Provide the (x, y) coordinate of the cell's center where the given text is located.  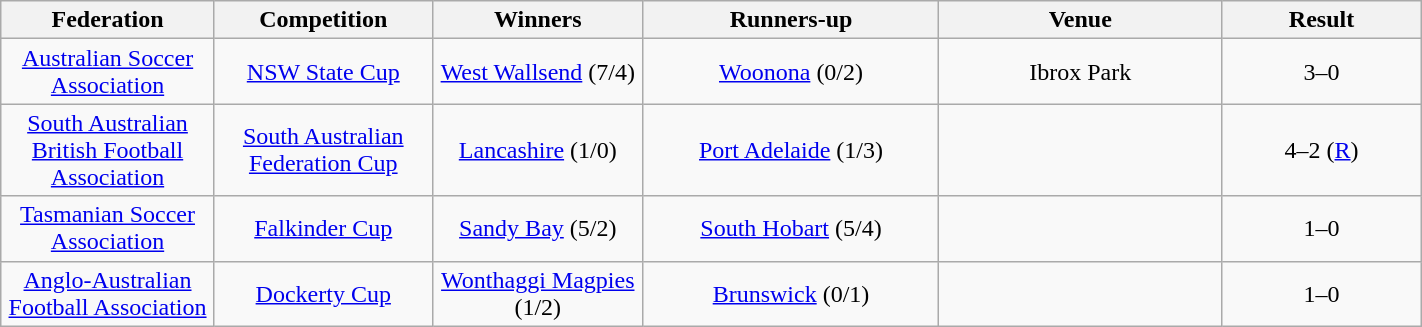
Lancashire (1/0) (538, 150)
South Australian Federation Cup (323, 150)
Falkinder Cup (323, 228)
4–2 (R) (1322, 150)
Woonona (0/2) (790, 72)
NSW State Cup (323, 72)
Tasmanian Soccer Association (108, 228)
3–0 (1322, 72)
Result (1322, 20)
Wonthaggi Magpies (1/2) (538, 294)
Federation (108, 20)
South Hobart (5/4) (790, 228)
Venue (1080, 20)
Port Adelaide (1/3) (790, 150)
Sandy Bay (5/2) (538, 228)
Anglo-Australian Football Association (108, 294)
Australian Soccer Association (108, 72)
Runners-up (790, 20)
West Wallsend (7/4) (538, 72)
Dockerty Cup (323, 294)
Winners (538, 20)
Brunswick (0/1) (790, 294)
South Australian British Football Association (108, 150)
Competition (323, 20)
Ibrox Park (1080, 72)
